Provide the (X, Y) coordinate of the cell's center where the given text is located.  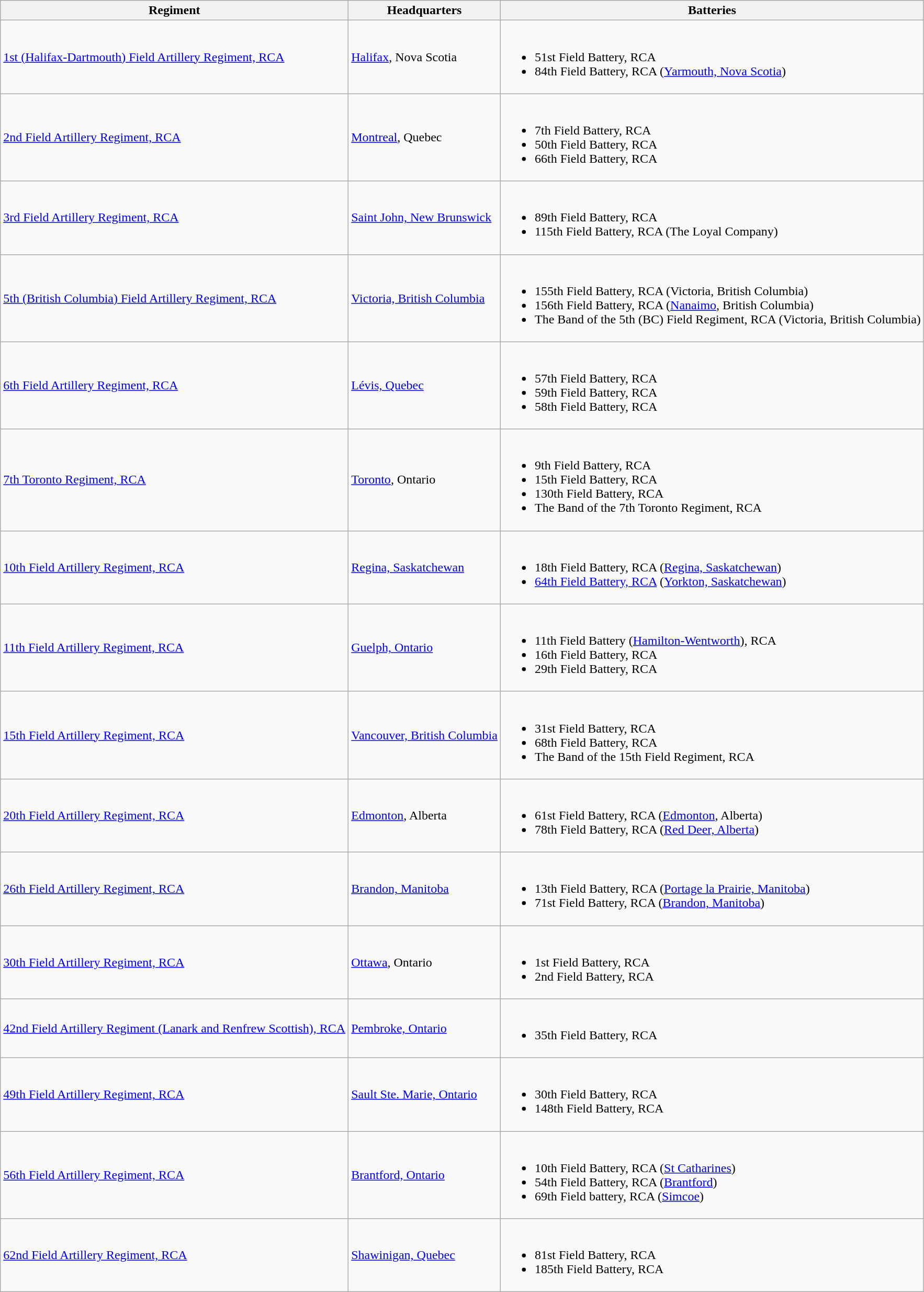
Regiment (175, 10)
Shawinigan, Quebec (425, 1255)
31st Field Battery, RCA68th Field Battery, RCAThe Band of the 15th Field Regiment, RCA (712, 735)
26th Field Artillery Regiment, RCA (175, 889)
20th Field Artillery Regiment, RCA (175, 815)
42nd Field Artillery Regiment (Lanark and Renfrew Scottish), RCA (175, 1029)
49th Field Artillery Regiment, RCA (175, 1095)
15th Field Artillery Regiment, RCA (175, 735)
10th Field Artillery Regiment, RCA (175, 567)
81st Field Battery, RCA185th Field Battery, RCA (712, 1255)
Saint John, New Brunswick (425, 218)
56th Field Artillery Regiment, RCA (175, 1175)
30th Field Artillery Regiment, RCA (175, 962)
11th Field Artillery Regiment, RCA (175, 648)
18th Field Battery, RCA (Regina, Saskatchewan)64th Field Battery, RCA (Yorkton, Saskatchewan) (712, 567)
51st Field Battery, RCA84th Field Battery, RCA (Yarmouth, Nova Scotia) (712, 57)
Toronto, Ontario (425, 480)
Victoria, British Columbia (425, 298)
Pembroke, Ontario (425, 1029)
Batteries (712, 10)
Regina, Saskatchewan (425, 567)
Montreal, Quebec (425, 137)
Lévis, Quebec (425, 385)
9th Field Battery, RCA15th Field Battery, RCA130th Field Battery, RCAThe Band of the 7th Toronto Regiment, RCA (712, 480)
1st (Halifax-Dartmouth) Field Artillery Regiment, RCA (175, 57)
Headquarters (425, 10)
10th Field Battery, RCA (St Catharines)54th Field Battery, RCA (Brantford)69th Field battery, RCA (Simcoe) (712, 1175)
Brandon, Manitoba (425, 889)
6th Field Artillery Regiment, RCA (175, 385)
13th Field Battery, RCA (Portage la Prairie, Manitoba)71st Field Battery, RCA (Brandon, Manitoba) (712, 889)
Guelph, Ontario (425, 648)
Halifax, Nova Scotia (425, 57)
35th Field Battery, RCA (712, 1029)
62nd Field Artillery Regiment, RCA (175, 1255)
Sault Ste. Marie, Ontario (425, 1095)
Vancouver, British Columbia (425, 735)
Brantford, Ontario (425, 1175)
3rd Field Artillery Regiment, RCA (175, 218)
2nd Field Artillery Regiment, RCA (175, 137)
61st Field Battery, RCA (Edmonton, Alberta)78th Field Battery, RCA (Red Deer, Alberta) (712, 815)
7th Field Battery, RCA50th Field Battery, RCA66th Field Battery, RCA (712, 137)
1st Field Battery, RCA2nd Field Battery, RCA (712, 962)
89th Field Battery, RCA115th Field Battery, RCA (The Loyal Company) (712, 218)
7th Toronto Regiment, RCA (175, 480)
30th Field Battery, RCA148th Field Battery, RCA (712, 1095)
57th Field Battery, RCA59th Field Battery, RCA58th Field Battery, RCA (712, 385)
11th Field Battery (Hamilton-Wentworth), RCA16th Field Battery, RCA29th Field Battery, RCA (712, 648)
Ottawa, Ontario (425, 962)
5th (British Columbia) Field Artillery Regiment, RCA (175, 298)
Edmonton, Alberta (425, 815)
